Pinpoint the cell where the given text exists, returning its [x, y] midpoint coordinate. 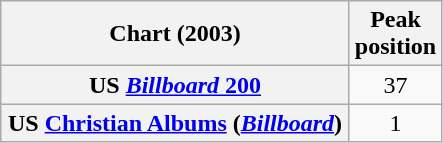
1 [395, 123]
Chart (2003) [176, 34]
Peakposition [395, 34]
37 [395, 85]
US Billboard 200 [176, 85]
US Christian Albums (Billboard) [176, 123]
